Locate the cell with the specified text and output its (x, y) center coordinate. 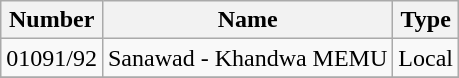
Number (52, 20)
Name (247, 20)
01091/92 (52, 58)
Sanawad - Khandwa MEMU (247, 58)
Local (426, 58)
Type (426, 20)
